Search for the cell housing the specified text and yield its (x, y) center coordinate. 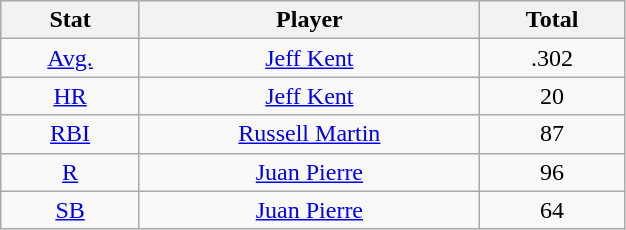
20 (552, 96)
87 (552, 134)
Stat (70, 20)
Avg. (70, 58)
HR (70, 96)
Russell Martin (309, 134)
Player (309, 20)
96 (552, 172)
64 (552, 210)
SB (70, 210)
RBI (70, 134)
.302 (552, 58)
Total (552, 20)
R (70, 172)
